Search for the cell housing the specified text and yield its (X, Y) center coordinate. 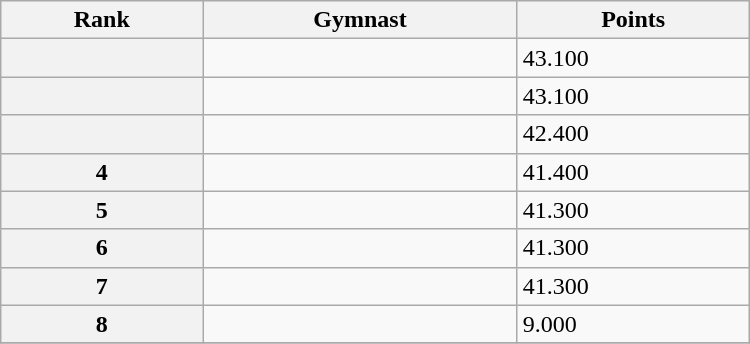
Gymnast (360, 20)
Rank (102, 20)
7 (102, 286)
41.400 (633, 172)
Points (633, 20)
9.000 (633, 324)
42.400 (633, 134)
5 (102, 210)
4 (102, 172)
8 (102, 324)
6 (102, 248)
